Determine the [x, y] coordinate at the center of the cell enclosing the given text.  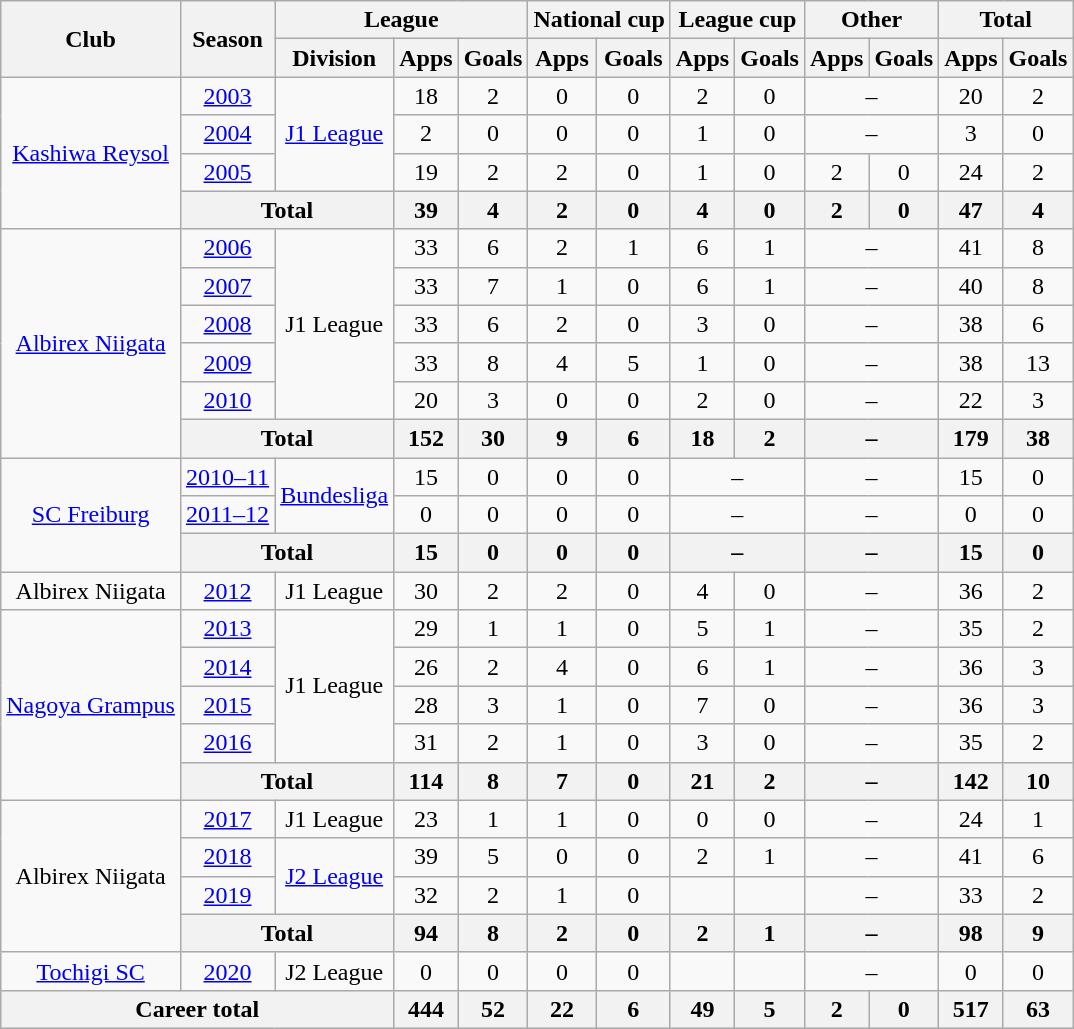
2016 [227, 743]
Bundesliga [334, 496]
49 [702, 1009]
10 [1038, 781]
13 [1038, 362]
152 [426, 438]
29 [426, 629]
31 [426, 743]
517 [971, 1009]
2013 [227, 629]
2004 [227, 134]
444 [426, 1009]
2018 [227, 857]
40 [971, 286]
21 [702, 781]
32 [426, 895]
2019 [227, 895]
2015 [227, 705]
142 [971, 781]
League [402, 20]
23 [426, 819]
Nagoya Grampus [91, 705]
2009 [227, 362]
2006 [227, 248]
2008 [227, 324]
2005 [227, 172]
National cup [599, 20]
94 [426, 933]
Club [91, 39]
Season [227, 39]
2003 [227, 96]
SC Freiburg [91, 515]
League cup [737, 20]
47 [971, 210]
2012 [227, 591]
2014 [227, 667]
2010–11 [227, 477]
2017 [227, 819]
19 [426, 172]
26 [426, 667]
Other [871, 20]
Tochigi SC [91, 971]
114 [426, 781]
Kashiwa Reysol [91, 153]
179 [971, 438]
52 [493, 1009]
28 [426, 705]
98 [971, 933]
2007 [227, 286]
2011–12 [227, 515]
2020 [227, 971]
63 [1038, 1009]
Division [334, 58]
Career total [198, 1009]
2010 [227, 400]
